Identify which cell holds the provided text, then report its (X, Y) central coordinate. 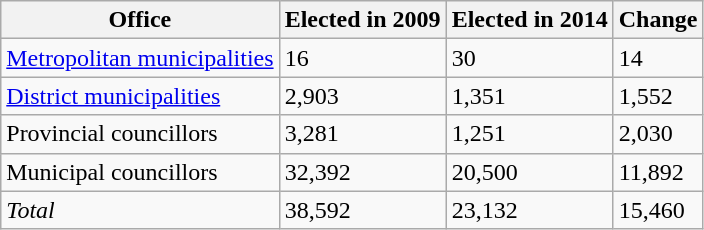
3,281 (362, 134)
16 (362, 58)
15,460 (658, 210)
20,500 (530, 172)
30 (530, 58)
Office (140, 20)
Metropolitan municipalities (140, 58)
38,592 (362, 210)
Elected in 2009 (362, 20)
1,552 (658, 96)
District municipalities (140, 96)
1,251 (530, 134)
2,030 (658, 134)
Provincial councillors (140, 134)
Change (658, 20)
23,132 (530, 210)
1,351 (530, 96)
2,903 (362, 96)
32,392 (362, 172)
Total (140, 210)
Municipal councillors (140, 172)
14 (658, 58)
11,892 (658, 172)
Elected in 2014 (530, 20)
